Extract the [x, y] coordinate from the center of the cell holding the provided text.  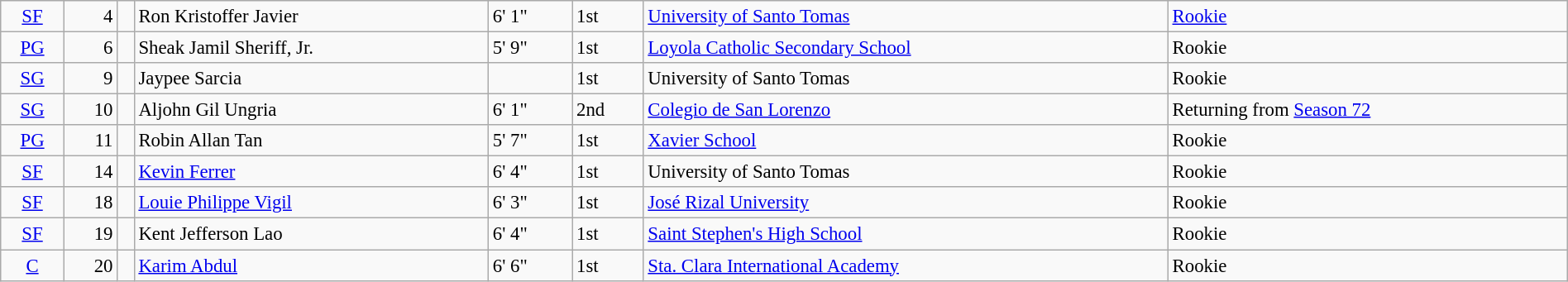
4 [90, 17]
Aljohn Gil Ungria [311, 110]
9 [90, 79]
20 [90, 265]
10 [90, 110]
6' 6" [531, 265]
19 [90, 234]
Colegio de San Lorenzo [906, 110]
Sta. Clara International Academy [906, 265]
Kent Jefferson Lao [311, 234]
Jaypee Sarcia [311, 79]
5' 9" [531, 48]
Robin Allan Tan [311, 141]
18 [90, 203]
Karim Abdul [311, 265]
6 [90, 48]
Louie Philippe Vigil [311, 203]
Saint Stephen's High School [906, 234]
2nd [608, 110]
11 [90, 141]
Sheak Jamil Sheriff, Jr. [311, 48]
C [33, 265]
Loyola Catholic Secondary School [906, 48]
José Rizal University [906, 203]
Xavier School [906, 141]
5' 7" [531, 141]
Returning from Season 72 [1368, 110]
6' 3" [531, 203]
Ron Kristoffer Javier [311, 17]
14 [90, 172]
Kevin Ferrer [311, 172]
